Determine the [x, y] coordinate at the center of the cell enclosing the given text.  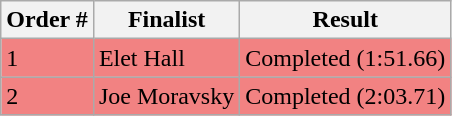
Elet Hall [166, 58]
Finalist [166, 20]
Result [346, 20]
Joe Moravsky [166, 96]
Order # [48, 20]
Completed (1:51.66) [346, 58]
Completed (2:03.71) [346, 96]
1 [48, 58]
2 [48, 96]
